Scan for the cell matching the given text and deliver its [x, y] coordinate at center. 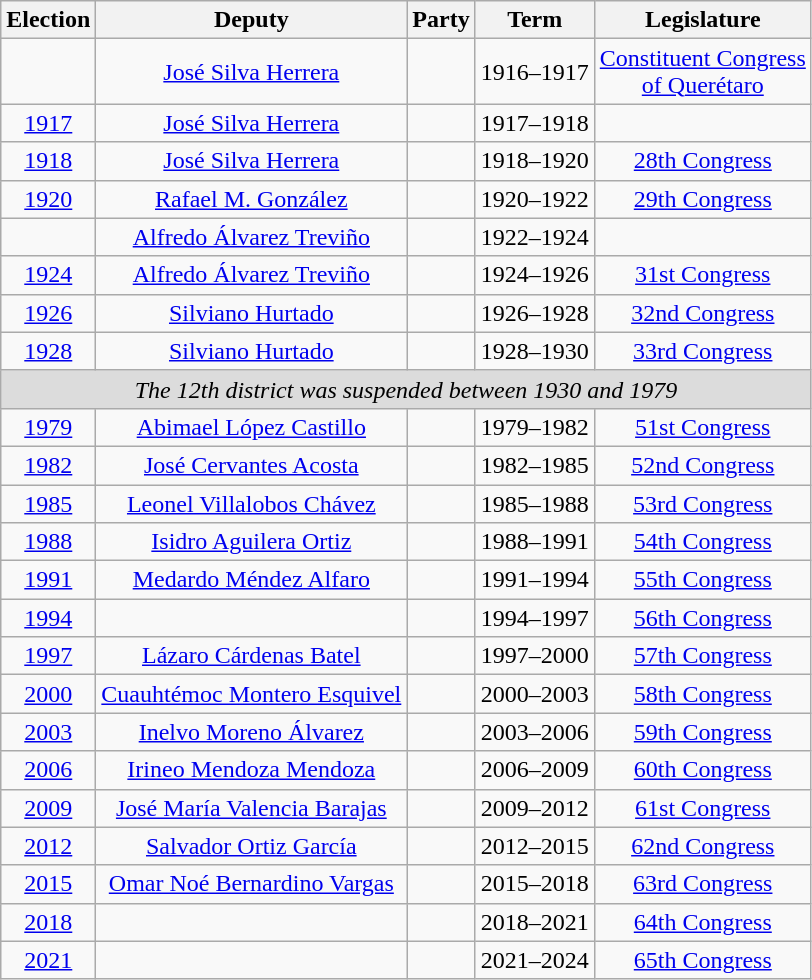
José Cervantes Acosta [252, 465]
1920–1922 [534, 199]
1979–1982 [534, 427]
Lázaro Cárdenas Batel [252, 656]
1924–1926 [534, 275]
54th Congress [702, 542]
1922–1924 [534, 237]
53rd Congress [702, 503]
2018–2021 [534, 922]
1994–1997 [534, 618]
51st Congress [702, 427]
1982 [48, 465]
2018 [48, 922]
2000–2003 [534, 694]
Term [534, 20]
Abimael López Castillo [252, 427]
1926 [48, 313]
1994 [48, 618]
1920 [48, 199]
31st Congress [702, 275]
Rafael M. González [252, 199]
2009 [48, 808]
1985 [48, 503]
1997–2000 [534, 656]
2003–2006 [534, 732]
2021–2024 [534, 960]
2015 [48, 884]
60th Congress [702, 770]
33rd Congress [702, 351]
The 12th district was suspended between 1930 and 1979 [406, 389]
Election [48, 20]
29th Congress [702, 199]
65th Congress [702, 960]
61st Congress [702, 808]
55th Congress [702, 580]
1988–1991 [534, 542]
1917 [48, 123]
2006–2009 [534, 770]
Salvador Ortiz García [252, 846]
1924 [48, 275]
Medardo Méndez Alfaro [252, 580]
56th Congress [702, 618]
2003 [48, 732]
64th Congress [702, 922]
2021 [48, 960]
Constituent Congressof Querétaro [702, 72]
Cuauhtémoc Montero Esquivel [252, 694]
1979 [48, 427]
28th Congress [702, 161]
2009–2012 [534, 808]
1991 [48, 580]
2015–2018 [534, 884]
32nd Congress [702, 313]
Deputy [252, 20]
1988 [48, 542]
1991–1994 [534, 580]
2000 [48, 694]
63rd Congress [702, 884]
57th Congress [702, 656]
1916–1917 [534, 72]
58th Congress [702, 694]
2012–2015 [534, 846]
Legislature [702, 20]
1918 [48, 161]
1918–1920 [534, 161]
Party [441, 20]
52nd Congress [702, 465]
Irineo Mendoza Mendoza [252, 770]
59th Congress [702, 732]
2012 [48, 846]
1926–1928 [534, 313]
62nd Congress [702, 846]
1985–1988 [534, 503]
1997 [48, 656]
1928 [48, 351]
1928–1930 [534, 351]
Leonel Villalobos Chávez [252, 503]
Isidro Aguilera Ortiz [252, 542]
1982–1985 [534, 465]
Omar Noé Bernardino Vargas [252, 884]
Inelvo Moreno Álvarez [252, 732]
José María Valencia Barajas [252, 808]
1917–1918 [534, 123]
2006 [48, 770]
